From the cell containing the given text, extract its center point as (X, Y) coordinate. 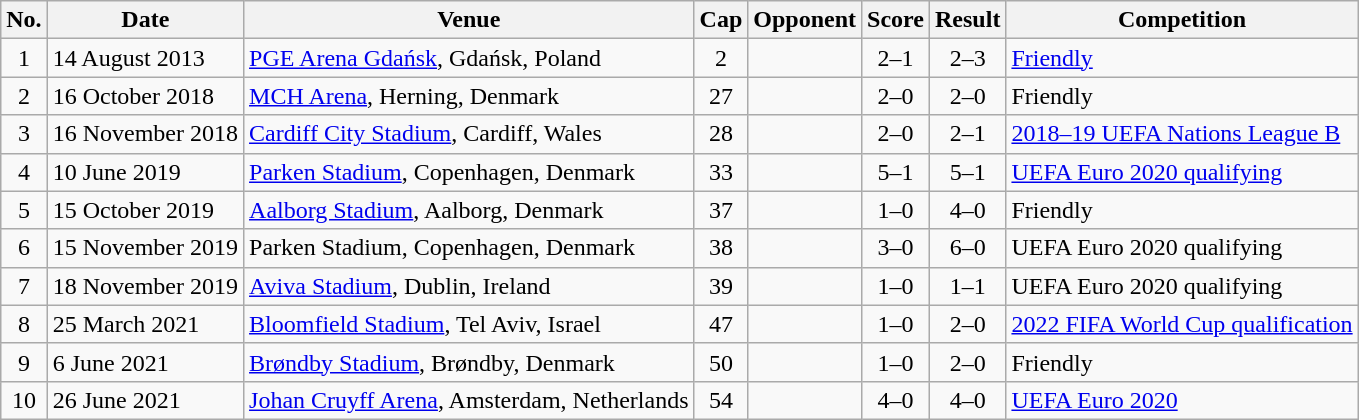
16 November 2018 (145, 134)
5 (24, 210)
9 (24, 362)
47 (721, 324)
6 (24, 248)
1–1 (968, 286)
6–0 (968, 248)
38 (721, 248)
Aalborg Stadium, Aalborg, Denmark (470, 210)
33 (721, 172)
2018–19 UEFA Nations League B (1182, 134)
Opponent (805, 20)
Brøndby Stadium, Brøndby, Denmark (470, 362)
Johan Cruyff Arena, Amsterdam, Netherlands (470, 400)
37 (721, 210)
2–3 (968, 58)
4 (24, 172)
MCH Arena, Herning, Denmark (470, 96)
10 June 2019 (145, 172)
8 (24, 324)
Score (896, 20)
Bloomfield Stadium, Tel Aviv, Israel (470, 324)
Date (145, 20)
15 November 2019 (145, 248)
26 June 2021 (145, 400)
14 August 2013 (145, 58)
7 (24, 286)
50 (721, 362)
PGE Arena Gdańsk, Gdańsk, Poland (470, 58)
3 (24, 134)
Result (968, 20)
28 (721, 134)
No. (24, 20)
Cardiff City Stadium, Cardiff, Wales (470, 134)
6 June 2021 (145, 362)
54 (721, 400)
27 (721, 96)
Venue (470, 20)
1 (24, 58)
3–0 (896, 248)
25 March 2021 (145, 324)
Aviva Stadium, Dublin, Ireland (470, 286)
Cap (721, 20)
2022 FIFA World Cup qualification (1182, 324)
15 October 2019 (145, 210)
UEFA Euro 2020 (1182, 400)
10 (24, 400)
16 October 2018 (145, 96)
Competition (1182, 20)
18 November 2019 (145, 286)
39 (721, 286)
